Determine the [X, Y] coordinate at the center of the cell enclosing the given text.  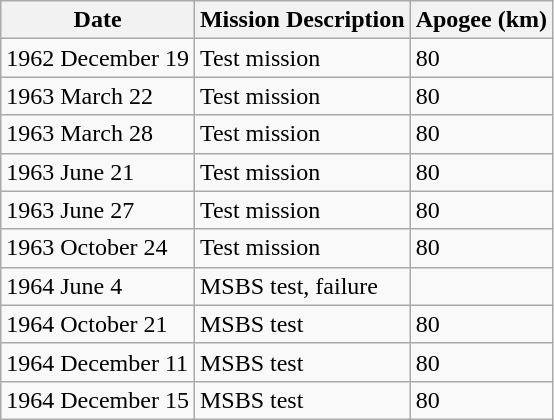
1963 March 28 [98, 134]
1964 June 4 [98, 286]
Apogee (km) [481, 20]
1962 December 19 [98, 58]
1964 December 15 [98, 400]
1963 October 24 [98, 248]
1963 June 27 [98, 210]
1963 June 21 [98, 172]
Mission Description [302, 20]
1964 December 11 [98, 362]
1963 March 22 [98, 96]
MSBS test, failure [302, 286]
Date [98, 20]
1964 October 21 [98, 324]
